Return [x, y] of the center of cell containing provided text 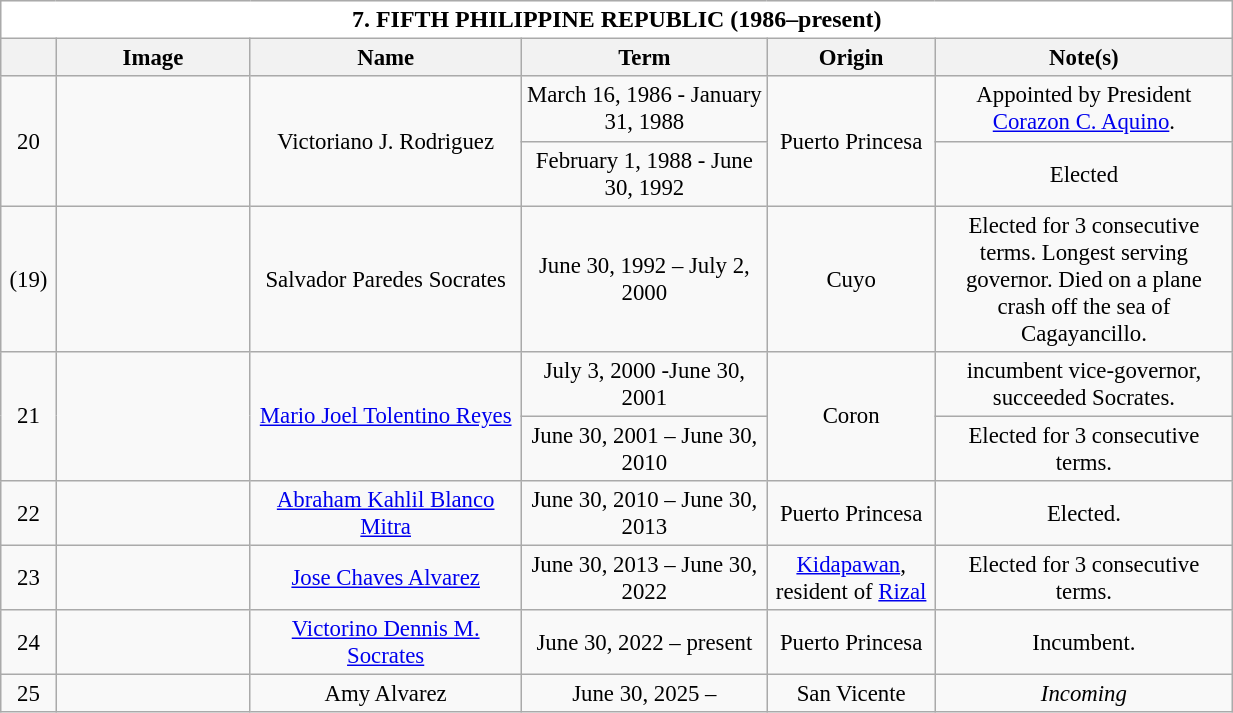
Coron [851, 416]
Amy Alvarez [386, 693]
Jose Chaves Alvarez [386, 578]
22 [28, 514]
Mario Joel Tolentino Reyes [386, 416]
June 30, 2025 – [645, 693]
Incumbent. [1084, 642]
Term [645, 58]
Elected. [1084, 514]
Origin [851, 58]
Appointed by President Corazon C. Aquino. [1084, 110]
February 1, 1988 - June 30, 1992 [645, 174]
Kidapawan, resident of Rizal [851, 578]
San Vicente [851, 693]
Victoriano J. Rodriguez [386, 142]
June 30, 2022 – present [645, 642]
Image [153, 58]
Cuyo [851, 279]
Name [386, 58]
Victorino Dennis M. Socrates [386, 642]
Elected [1084, 174]
23 [28, 578]
June 30, 2001 – June 30, 2010 [645, 448]
20 [28, 142]
Abraham Kahlil Blanco Mitra [386, 514]
Elected for 3 consecutive terms. Longest serving governor. Died on a plane crash off the sea of Cagayancillo. [1084, 279]
Salvador Paredes Socrates [386, 279]
24 [28, 642]
incumbent vice-governor, succeeded Socrates. [1084, 384]
June 30, 2013 – June 30, 2022 [645, 578]
June 30, 1992 – July 2, 2000 [645, 279]
June 30, 2010 – June 30, 2013 [645, 514]
21 [28, 416]
Incoming [1084, 693]
(19) [28, 279]
July 3, 2000 -June 30, 2001 [645, 384]
25 [28, 693]
7. FIFTH PHILIPPINE REPUBLIC (1986–present) [617, 20]
Note(s) [1084, 58]
March 16, 1986 - January 31, 1988 [645, 110]
